Identify which cell holds the provided text, then report its [X, Y] central coordinate. 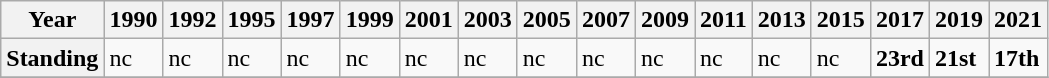
2015 [840, 20]
1999 [370, 20]
17th [1018, 58]
2019 [958, 20]
1995 [252, 20]
2007 [606, 20]
1990 [134, 20]
2009 [664, 20]
2021 [1018, 20]
Year [52, 20]
2017 [900, 20]
2005 [546, 20]
23rd [900, 58]
2013 [782, 20]
Standing [52, 58]
2003 [488, 20]
21st [958, 58]
2011 [723, 20]
1997 [310, 20]
2001 [428, 20]
1992 [192, 20]
